Locate the cell with the specified text and output its [x, y] center coordinate. 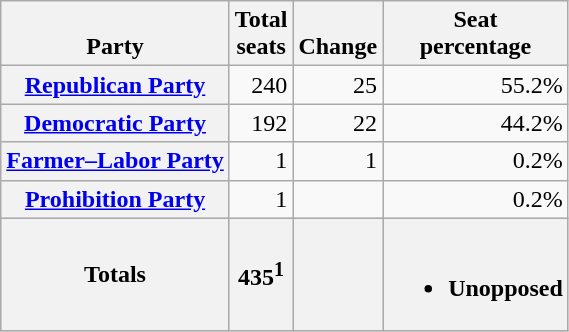
240 [261, 85]
Change [338, 34]
Farmer–Labor Party [116, 161]
Totals [116, 274]
Prohibition Party [116, 199]
Unopposed [476, 274]
Democratic Party [116, 123]
44.2% [476, 123]
55.2% [476, 85]
Party [116, 34]
22 [338, 123]
192 [261, 123]
Totalseats [261, 34]
4351 [261, 274]
Seatpercentage [476, 34]
Republican Party [116, 85]
25 [338, 85]
